Return the [x, y] coordinate for the center point of the cell that contains the specified text.  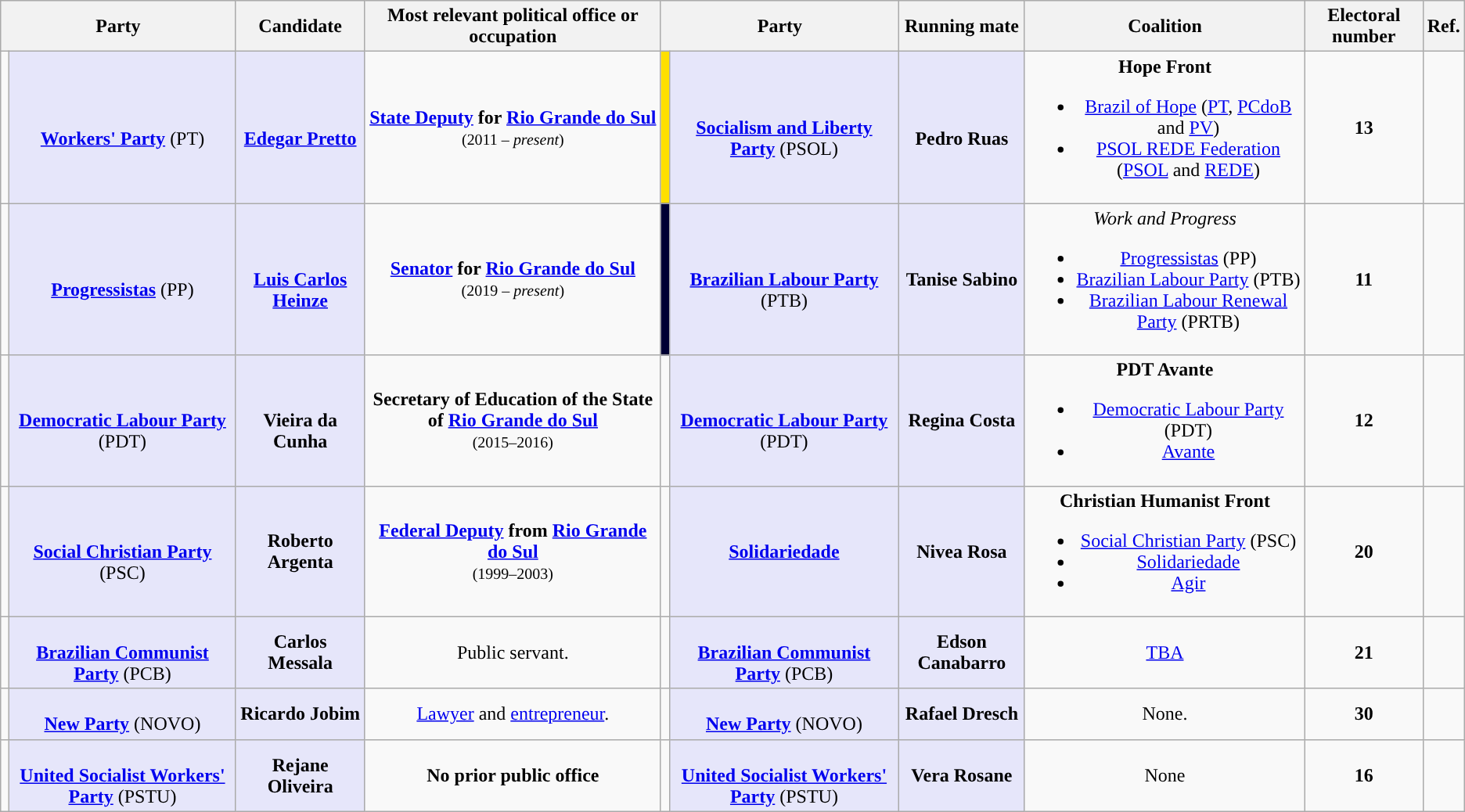
No prior public office [513, 775]
Solidariedade [784, 551]
Ricardo Jobim [301, 713]
21 [1363, 652]
Coalition [1164, 27]
30 [1363, 713]
Tanise Sabino [961, 279]
Social Christian Party (PSC) [122, 551]
None [1164, 775]
Workers' Party (PT) [122, 128]
Socialism and Liberty Party (PSOL) [784, 128]
Progressistas (PP) [122, 279]
Rejane Oliveira [301, 775]
Christian Humanist FrontSocial Christian Party (PSC)SolidariedadeAgir [1164, 551]
Senator for Rio Grande do Sul(2019 – present) [513, 279]
Work and ProgressProgressistas (PP)Brazilian Labour Party (PTB)Brazilian Labour Renewal Party (PRTB) [1164, 279]
Regina Costa [961, 421]
PDT AvanteDemocratic Labour Party (PDT)Avante [1164, 421]
Running mate [961, 27]
Lawyer and entrepreneur. [513, 713]
State Deputy for Rio Grande do Sul(2011 – present) [513, 128]
11 [1363, 279]
Public servant. [513, 652]
Secretary of Education of the State of Rio Grande do Sul(2015–2016) [513, 421]
Nivea Rosa [961, 551]
Electoral number [1363, 27]
13 [1363, 128]
Brazilian Labour Party (PTB) [784, 279]
Carlos Messala [301, 652]
Rafael Dresch [961, 713]
Candidate [301, 27]
Pedro Ruas [961, 128]
Federal Deputy from Rio Grande do Sul(1999–2003) [513, 551]
None. [1164, 713]
Luis Carlos Heinze [301, 279]
Vieira da Cunha [301, 421]
Most relevant political office or occupation [513, 27]
Vera Rosane [961, 775]
20 [1363, 551]
TBA [1164, 652]
Edegar Pretto [301, 128]
12 [1363, 421]
Roberto Argenta [301, 551]
Ref. [1443, 27]
Hope FrontBrazil of Hope (PT, PCdoB and PV)PSOL REDE Federation (PSOL and REDE) [1164, 128]
Edson Canabarro [961, 652]
16 [1363, 775]
